Search for the cell housing the specified text and yield its (X, Y) center coordinate. 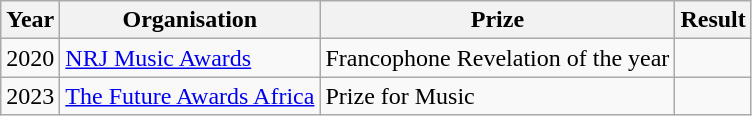
Result (713, 20)
2020 (30, 58)
The Future Awards Africa (190, 96)
Prize (498, 20)
Francophone Revelation of the year (498, 58)
NRJ Music Awards (190, 58)
Prize for Music (498, 96)
Organisation (190, 20)
Year (30, 20)
2023 (30, 96)
